Identify which cell holds the provided text, then report its (X, Y) central coordinate. 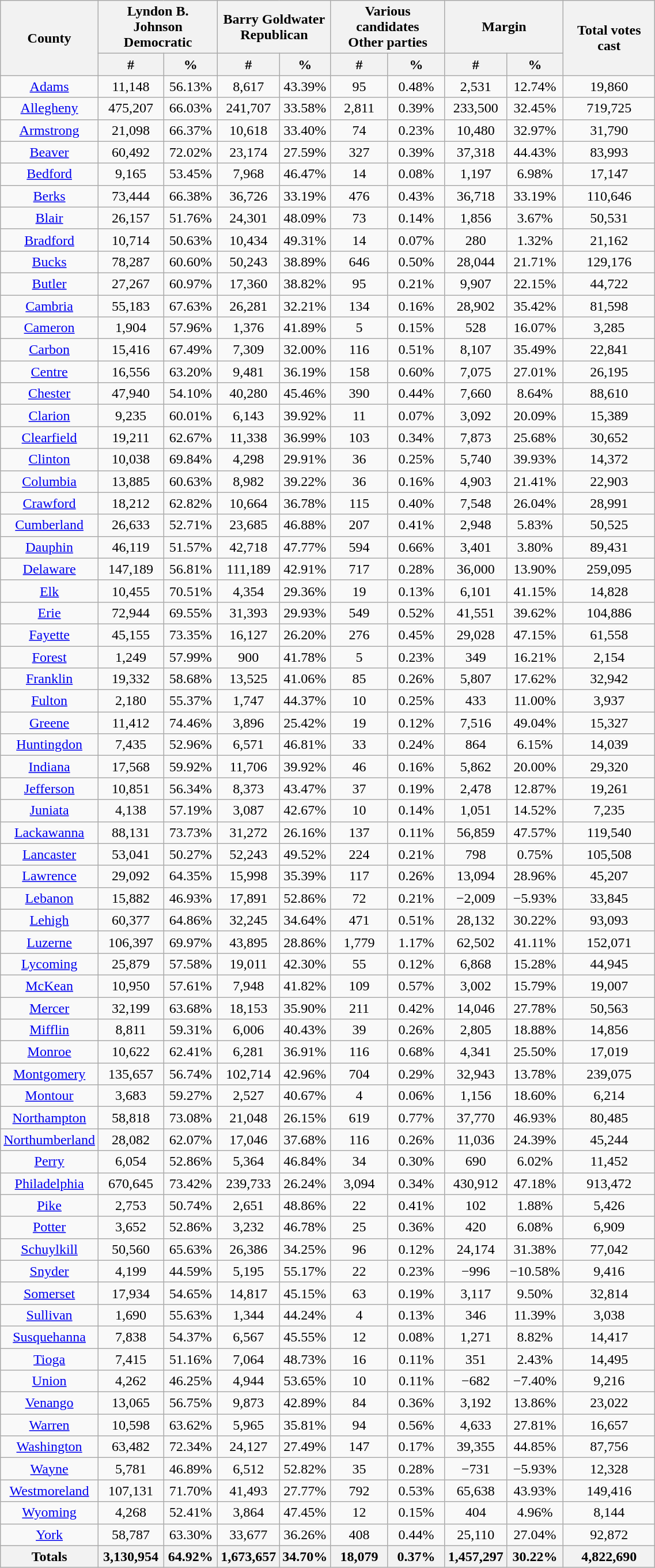
Snyder (50, 1271)
27.78% (535, 1008)
37,318 (476, 152)
13,065 (130, 1403)
10,851 (130, 789)
56.81% (191, 569)
62.82% (191, 503)
7,435 (130, 745)
42.30% (305, 964)
50,531 (609, 218)
0.42% (416, 1008)
36.78% (305, 503)
10,038 (130, 459)
18,079 (359, 1556)
73.08% (191, 1118)
Clarion (50, 416)
42.67% (305, 811)
7,415 (130, 1359)
57.58% (191, 964)
31,272 (249, 832)
45,207 (609, 876)
48.73% (305, 1359)
59.27% (191, 1096)
2.43% (535, 1359)
13.78% (535, 1074)
1,856 (476, 218)
14,417 (609, 1337)
3,087 (249, 811)
Monroe (50, 1052)
3,864 (249, 1513)
619 (359, 1118)
93,093 (609, 920)
475,207 (130, 108)
11 (359, 416)
Lebanon (50, 898)
5,364 (249, 1162)
Warren (50, 1425)
87,756 (609, 1447)
Potter (50, 1227)
27.59% (305, 152)
0.50% (416, 262)
6.08% (535, 1227)
62.41% (191, 1052)
49.52% (305, 854)
40.67% (305, 1096)
56,859 (476, 832)
44,945 (609, 964)
36,718 (476, 196)
66.37% (191, 130)
60.63% (191, 481)
Clinton (50, 459)
York (50, 1535)
107,131 (130, 1491)
351 (476, 1359)
39 (359, 1030)
Cameron (50, 328)
9,907 (476, 284)
1,156 (476, 1096)
15,416 (130, 350)
110,646 (609, 196)
10,622 (130, 1052)
14,828 (609, 591)
73,444 (130, 196)
15,882 (130, 898)
Centre (50, 372)
55.63% (191, 1315)
1,747 (249, 701)
16.07% (535, 328)
27.81% (535, 1425)
47.45% (305, 1513)
147 (359, 1447)
Washington (50, 1447)
25.42% (305, 723)
McKean (50, 986)
40,280 (249, 394)
84 (359, 1403)
16 (359, 1359)
12.87% (535, 789)
7,075 (476, 372)
17,934 (130, 1293)
27.77% (305, 1491)
106,397 (130, 942)
Adams (50, 86)
78,287 (130, 262)
3,094 (359, 1183)
Wyoming (50, 1513)
42.96% (305, 1074)
51.76% (191, 218)
0.29% (416, 1074)
19,211 (130, 438)
10,950 (130, 986)
32,943 (476, 1074)
6,512 (249, 1469)
2,154 (609, 657)
14,046 (476, 1008)
8,373 (249, 789)
7,548 (476, 503)
Various candidatesOther parties (388, 27)
404 (476, 1513)
3,937 (609, 701)
28,082 (130, 1140)
2,948 (476, 525)
111,189 (249, 569)
51.57% (191, 547)
471 (359, 920)
7,968 (249, 174)
18,212 (130, 503)
36.26% (305, 1535)
2,753 (130, 1205)
9,235 (130, 416)
31,393 (249, 613)
54.37% (191, 1337)
45,244 (609, 1140)
134 (359, 306)
5,862 (476, 767)
38.89% (305, 262)
Dauphin (50, 547)
241,707 (249, 108)
−2,009 (476, 898)
63.30% (191, 1535)
4,341 (476, 1052)
43,895 (249, 942)
15.79% (535, 986)
7,235 (609, 811)
36.99% (305, 438)
25.50% (535, 1052)
35.81% (305, 1425)
38.82% (305, 284)
41,493 (249, 1491)
8,617 (249, 86)
0.75% (535, 854)
47.15% (535, 635)
11.39% (535, 1315)
259,095 (609, 569)
0.43% (416, 196)
103 (359, 438)
57.96% (191, 328)
10,598 (130, 1425)
26.15% (305, 1118)
28,991 (609, 503)
26,195 (609, 372)
Susquehanna (50, 1337)
50.74% (191, 1205)
21.41% (535, 481)
1.32% (535, 240)
0.57% (416, 986)
53,041 (130, 854)
Somerset (50, 1293)
52.71% (191, 525)
6,006 (249, 1030)
1,271 (476, 1337)
62,502 (476, 942)
4,903 (476, 481)
32.45% (535, 108)
4.96% (535, 1513)
16,127 (249, 635)
0.48% (416, 86)
3,002 (476, 986)
−7.40% (535, 1381)
55.17% (305, 1271)
56.75% (191, 1403)
29,028 (476, 635)
22,841 (609, 350)
32.21% (305, 306)
23,022 (609, 1403)
43.93% (535, 1491)
24.39% (535, 1140)
44.59% (191, 1271)
102,714 (249, 1074)
13,525 (249, 679)
Huntingdon (50, 745)
4,138 (130, 811)
Venango (50, 1403)
Northumberland (50, 1140)
0.06% (416, 1096)
27.49% (305, 1447)
15,327 (609, 723)
14,372 (609, 459)
34.64% (305, 920)
60,377 (130, 920)
12,328 (609, 1469)
4,262 (130, 1381)
6,054 (130, 1162)
57.61% (191, 986)
17,568 (130, 767)
109 (359, 986)
9,216 (609, 1381)
60.60% (191, 262)
32,199 (130, 1008)
4,633 (476, 1425)
10,618 (249, 130)
63.20% (191, 372)
19,007 (609, 986)
Armstrong (50, 130)
1,249 (130, 657)
26.04% (535, 503)
56.34% (191, 789)
41.06% (305, 679)
43.47% (305, 789)
6.98% (535, 174)
0.17% (416, 1447)
7,309 (249, 350)
88,131 (130, 832)
Cumberland (50, 525)
20.09% (535, 416)
3,683 (130, 1096)
60.01% (191, 416)
74 (359, 130)
Lancaster (50, 854)
2,651 (249, 1205)
35.49% (535, 350)
Beaver (50, 152)
65.63% (191, 1249)
36,726 (249, 196)
Tioga (50, 1359)
89,431 (609, 547)
73.35% (191, 635)
31.38% (535, 1249)
0.60% (416, 372)
73 (359, 218)
913,472 (609, 1183)
62.07% (191, 1140)
Columbia (50, 481)
26.20% (305, 635)
41.11% (535, 942)
1,779 (359, 942)
72 (359, 898)
Bradford (50, 240)
Barry GoldwaterRepublican (274, 27)
34.25% (305, 1249)
Lyndon B. JohnsonDemocratic (158, 27)
0.37% (416, 1556)
55,183 (130, 306)
0.68% (416, 1052)
70.51% (191, 591)
5,195 (249, 1271)
3,232 (249, 1227)
3,038 (609, 1315)
7,064 (249, 1359)
1,344 (249, 1315)
9,481 (249, 372)
Mifflin (50, 1030)
35.90% (305, 1008)
21,162 (609, 240)
Bucks (50, 262)
900 (249, 657)
5.83% (535, 525)
59.92% (191, 767)
17,046 (249, 1140)
1.88% (535, 1205)
52.96% (191, 745)
390 (359, 394)
2,180 (130, 701)
21,048 (249, 1118)
0.77% (416, 1118)
17,360 (249, 284)
27,267 (130, 284)
45.55% (305, 1337)
7,660 (476, 394)
19,261 (609, 789)
33,677 (249, 1535)
6,281 (249, 1052)
53.65% (305, 1381)
Berks (50, 196)
14,039 (609, 745)
3.67% (535, 218)
52,243 (249, 854)
6,214 (609, 1096)
69.97% (191, 942)
476 (359, 196)
10,714 (130, 240)
69.84% (191, 459)
18.88% (535, 1030)
55.37% (191, 701)
8,107 (476, 350)
Mercer (50, 1008)
44.24% (305, 1315)
26,386 (249, 1249)
Crawford (50, 503)
41.78% (305, 657)
63,482 (130, 1447)
Bedford (50, 174)
33.58% (305, 108)
Elk (50, 591)
6,567 (249, 1337)
1,690 (130, 1315)
50,563 (609, 1008)
45,155 (130, 635)
63.68% (191, 1008)
13.86% (535, 1403)
Franklin (50, 679)
549 (359, 613)
Margin (504, 27)
60.97% (191, 284)
52.82% (305, 1469)
26.24% (305, 1183)
72.34% (191, 1447)
104,886 (609, 613)
11,338 (249, 438)
152,071 (609, 942)
2,478 (476, 789)
Blair (50, 218)
56.74% (191, 1074)
46.47% (305, 174)
64.86% (191, 920)
94 (359, 1425)
14.52% (535, 811)
74.46% (191, 723)
346 (476, 1315)
26,281 (249, 306)
62.67% (191, 438)
26,633 (130, 525)
17.62% (535, 679)
Lackawanna (50, 832)
54.65% (191, 1293)
54.10% (191, 394)
704 (359, 1074)
Total votes cast (609, 38)
147,189 (130, 569)
33,845 (609, 898)
9,165 (130, 174)
2,811 (359, 108)
Schuylkill (50, 1249)
11,706 (249, 767)
1,197 (476, 174)
58,787 (130, 1535)
24,127 (249, 1447)
105,508 (609, 854)
4,268 (130, 1513)
8,144 (609, 1513)
88,610 (609, 394)
83,993 (609, 152)
7,516 (476, 723)
21,098 (130, 130)
Montour (50, 1096)
0.24% (416, 745)
58,818 (130, 1118)
77,042 (609, 1249)
Wayne (50, 1469)
9,416 (609, 1271)
66.38% (191, 196)
327 (359, 152)
6,143 (249, 416)
864 (476, 745)
29.91% (305, 459)
14,856 (609, 1030)
690 (476, 1162)
−10.58% (535, 1271)
3,652 (130, 1227)
717 (359, 569)
23,174 (249, 152)
4,298 (249, 459)
Juniata (50, 811)
30,652 (609, 438)
670,645 (130, 1183)
21.71% (535, 262)
792 (359, 1491)
11,036 (476, 1140)
64.92% (191, 1556)
63.62% (191, 1425)
Northampton (50, 1118)
50.27% (191, 854)
27.04% (535, 1535)
3,092 (476, 416)
15,998 (249, 876)
115 (359, 503)
135,657 (130, 1074)
28,132 (476, 920)
Philadelphia (50, 1183)
32,814 (609, 1293)
64.35% (191, 876)
58.68% (191, 679)
Jefferson (50, 789)
129,176 (609, 262)
20.00% (535, 767)
37 (359, 789)
Cambria (50, 306)
35 (359, 1469)
1,051 (476, 811)
15,389 (609, 416)
56.13% (191, 86)
Forest (50, 657)
45.46% (305, 394)
5,965 (249, 1425)
10,455 (130, 591)
19,860 (609, 86)
57.99% (191, 657)
61,558 (609, 635)
5,781 (130, 1469)
22.15% (535, 284)
29,320 (609, 767)
0.66% (416, 547)
23,685 (249, 525)
16,556 (130, 372)
66.03% (191, 108)
211 (359, 1008)
73.42% (191, 1183)
24,174 (476, 1249)
33 (359, 745)
Westmoreland (50, 1491)
Erie (50, 613)
11.00% (535, 701)
15.28% (535, 964)
14,817 (249, 1293)
24,301 (249, 218)
41.15% (535, 591)
1,376 (249, 328)
29.36% (305, 591)
798 (476, 854)
0.40% (416, 503)
44.37% (305, 701)
57.19% (191, 811)
50,560 (130, 1249)
County (50, 38)
224 (359, 854)
Clearfield (50, 438)
1.17% (416, 942)
34 (359, 1162)
96 (359, 1249)
37,770 (476, 1118)
19,011 (249, 964)
0.53% (416, 1491)
73.73% (191, 832)
16,657 (609, 1425)
46 (359, 767)
36.91% (305, 1052)
34.70% (305, 1556)
2,527 (249, 1096)
72,944 (130, 613)
6,571 (249, 745)
10,480 (476, 130)
3,285 (609, 328)
Greene (50, 723)
47.77% (305, 547)
239,733 (249, 1183)
158 (359, 372)
17,019 (609, 1052)
5,807 (476, 679)
6.15% (535, 745)
45.15% (305, 1293)
5,426 (609, 1205)
408 (359, 1535)
Lycoming (50, 964)
3,130,954 (130, 1556)
60,492 (130, 152)
18.60% (535, 1096)
Lawrence (50, 876)
433 (476, 701)
28,902 (476, 306)
Perry (50, 1162)
528 (476, 328)
17,147 (609, 174)
26.16% (305, 832)
42.89% (305, 1403)
207 (359, 525)
46.89% (191, 1469)
Totals (50, 1556)
50,525 (609, 525)
17,891 (249, 898)
46.78% (305, 1227)
6,868 (476, 964)
7,838 (130, 1337)
276 (359, 635)
12.74% (535, 86)
81,598 (609, 306)
0.30% (416, 1162)
7,948 (249, 986)
26,157 (130, 218)
0.52% (416, 613)
28,044 (476, 262)
63 (359, 1293)
1,457,297 (476, 1556)
Montgomery (50, 1074)
39.22% (305, 481)
6,101 (476, 591)
102 (476, 1205)
137 (359, 832)
8.82% (535, 1337)
36.19% (305, 372)
51.16% (191, 1359)
13,094 (476, 876)
4,199 (130, 1271)
14,495 (609, 1359)
67.49% (191, 350)
Chester (50, 394)
29,092 (130, 876)
36,000 (476, 569)
8.64% (535, 394)
55 (359, 964)
9,873 (249, 1403)
−731 (476, 1469)
28.86% (305, 942)
2,531 (476, 86)
6,909 (609, 1227)
Fulton (50, 701)
35.42% (535, 306)
0.45% (416, 635)
Butler (50, 284)
3,117 (476, 1293)
149,416 (609, 1491)
25.68% (535, 438)
37.68% (305, 1140)
4,944 (249, 1381)
25 (359, 1227)
−996 (476, 1271)
Lehigh (50, 920)
Sullivan (50, 1315)
50,243 (249, 262)
19,332 (130, 679)
46.88% (305, 525)
46.84% (305, 1162)
119,540 (609, 832)
3.80% (535, 547)
0.56% (416, 1425)
47.18% (535, 1183)
31,790 (609, 130)
85 (359, 679)
65,638 (476, 1491)
Fayette (50, 635)
41.89% (305, 328)
49.31% (305, 240)
50.63% (191, 240)
52.41% (191, 1513)
10,434 (249, 240)
Union (50, 1381)
11,148 (130, 86)
4,354 (249, 591)
49.04% (535, 723)
5,740 (476, 459)
44.43% (535, 152)
39,355 (476, 1447)
16.21% (535, 657)
33.40% (305, 130)
41,551 (476, 613)
13.90% (535, 569)
41.82% (305, 986)
Delaware (50, 569)
25,879 (130, 964)
719,725 (609, 108)
71.70% (191, 1491)
29.93% (305, 613)
349 (476, 657)
59.31% (191, 1030)
Luzerne (50, 942)
32,245 (249, 920)
239,075 (609, 1074)
3,896 (249, 723)
47.57% (535, 832)
48.09% (305, 218)
4,822,690 (609, 1556)
72.02% (191, 152)
10,664 (249, 503)
Carbon (50, 350)
48.86% (305, 1205)
80,485 (609, 1118)
53.45% (191, 174)
92,872 (609, 1535)
32,942 (609, 679)
8,982 (249, 481)
32.00% (305, 350)
69.55% (191, 613)
44.85% (535, 1447)
594 (359, 547)
40.43% (305, 1030)
32.97% (535, 130)
2,805 (476, 1030)
Allegheny (50, 108)
46.81% (305, 745)
39.62% (535, 613)
28.96% (535, 876)
46.25% (191, 1381)
280 (476, 240)
13,885 (130, 481)
22,903 (609, 481)
−682 (476, 1381)
47,940 (130, 394)
646 (359, 262)
44,722 (609, 284)
430,912 (476, 1183)
Pike (50, 1205)
Indiana (50, 767)
46,119 (130, 547)
1,904 (130, 328)
39.93% (535, 459)
43.39% (305, 86)
42.91% (305, 569)
25,110 (476, 1535)
27.01% (535, 372)
3,192 (476, 1403)
1,673,657 (249, 1556)
7,873 (476, 438)
67.63% (191, 306)
18,153 (249, 1008)
6.02% (535, 1162)
8,811 (130, 1030)
11,412 (130, 723)
42,718 (249, 547)
9.50% (535, 1293)
11,452 (609, 1162)
117 (359, 876)
420 (476, 1227)
3,401 (476, 547)
233,500 (476, 108)
35.39% (305, 876)
